Return the (x, y) coordinate for the center point of the cell that contains the specified text.  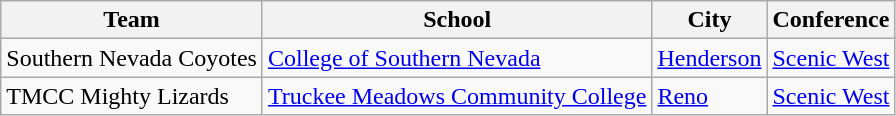
Henderson (710, 58)
City (710, 20)
School (456, 20)
Reno (710, 96)
Truckee Meadows Community College (456, 96)
Team (132, 20)
TMCC Mighty Lizards (132, 96)
Conference (831, 20)
Southern Nevada Coyotes (132, 58)
College of Southern Nevada (456, 58)
